Provide the [x, y] coordinate of the cell's center where the given text is located.  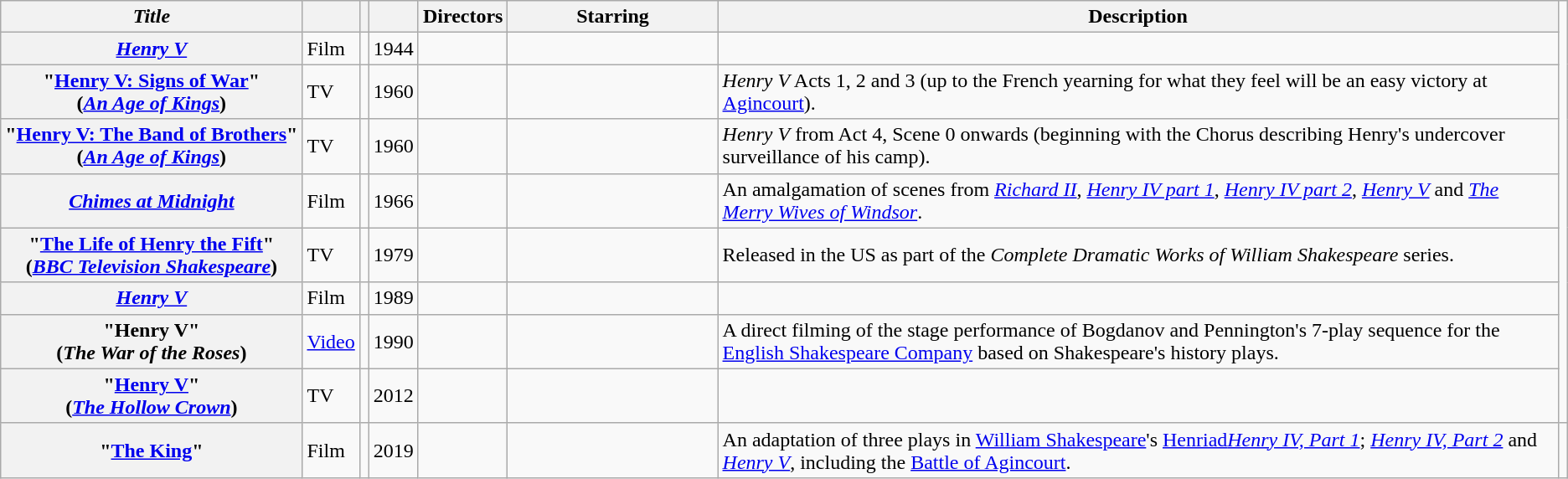
"The King" [152, 451]
1990 [394, 342]
Chimes at Midnight [152, 201]
1989 [394, 298]
Released in the US as part of the Complete Dramatic Works of William Shakespeare series. [1137, 255]
Henry V from Act 4, Scene 0 onwards (beginning with the Chorus describing Henry's undercover surveillance of his camp). [1137, 146]
1944 [394, 49]
1979 [394, 255]
"The Life of Henry the Fift"(BBC Television Shakespeare) [152, 255]
An amalgamation of scenes from Richard II, Henry IV part 1, Henry IV part 2, Henry V and The Merry Wives of Windsor. [1137, 201]
Title [152, 17]
1966 [394, 201]
"Henry V"(The Hollow Crown) [152, 395]
Video [331, 342]
2019 [394, 451]
2012 [394, 395]
"Henry V: Signs of War"(An Age of Kings) [152, 92]
Directors [462, 17]
"Henry V"(The War of the Roses) [152, 342]
Starring [613, 17]
Description [1137, 17]
An adaptation of three plays in William Shakespeare's HenriadHenry IV, Part 1; Henry IV, Part 2 and Henry V, including the Battle of Agincourt. [1137, 451]
Henry V Acts 1, 2 and 3 (up to the French yearning for what they feel will be an easy victory at Agincourt). [1137, 92]
"Henry V: The Band of Brothers"(An Age of Kings) [152, 146]
